Provide the [x, y] coordinate of the cell's center where the given text is located.  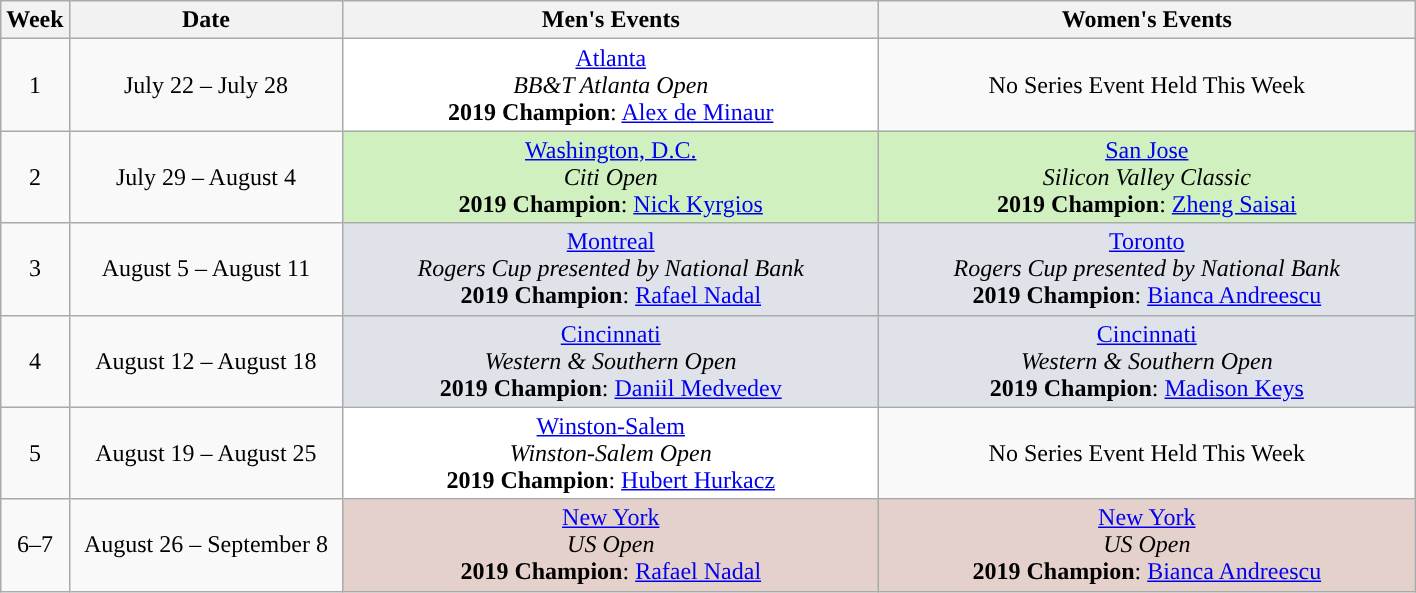
Men's Events [611, 20]
AtlantaBB&T Atlanta Open2019 Champion: Alex de Minaur [611, 85]
August 5 – August 11 [206, 269]
MontrealRogers Cup presented by National Bank2019 Champion: Rafael Nadal [611, 269]
Date [206, 20]
3 [35, 269]
Winston-Salem Winston-Salem Open2019 Champion: Hubert Hurkacz [611, 453]
July 22 – July 28 [206, 85]
July 29 – August 4 [206, 177]
August 26 – September 8 [206, 545]
Women's Events [1147, 20]
CincinnatiWestern & Southern Open2019 Champion: Daniil Medvedev [611, 361]
Week [35, 20]
New York US Open2019 Champion: Rafael Nadal [611, 545]
New York US Open2019 Champion: Bianca Andreescu [1147, 545]
1 [35, 85]
TorontoRogers Cup presented by National Bank2019 Champion: Bianca Andreescu [1147, 269]
2 [35, 177]
6–7 [35, 545]
Washington, D.C.Citi Open2019 Champion: Nick Kyrgios [611, 177]
San JoseSilicon Valley Classic2019 Champion: Zheng Saisai [1147, 177]
August 12 – August 18 [206, 361]
CincinnatiWestern & Southern Open2019 Champion: Madison Keys [1147, 361]
5 [35, 453]
August 19 – August 25 [206, 453]
4 [35, 361]
